Capture the cell that displays the provided text and extract its [X, Y] central coordinate. 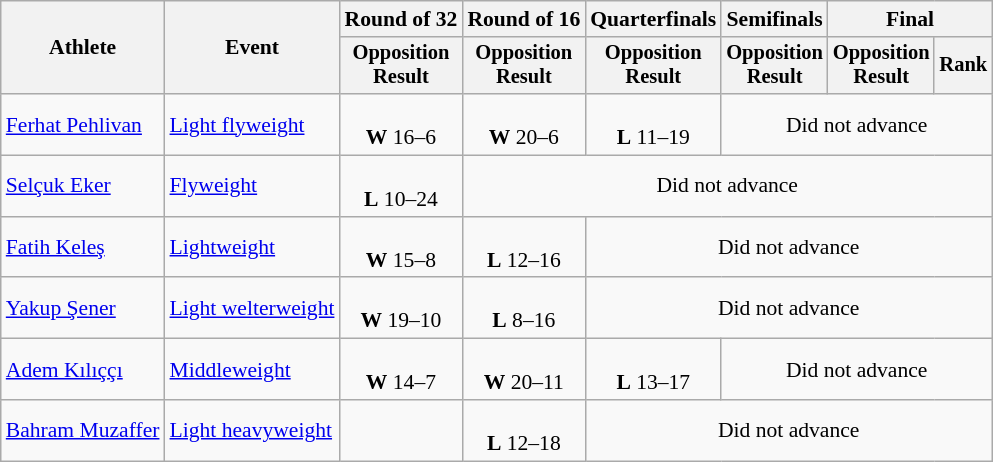
L 8–16 [524, 308]
Adem Kılıççı [83, 370]
W 14–7 [400, 370]
L 10–24 [400, 186]
Light welterweight [252, 308]
Lightweight [252, 248]
Yakup Şener [83, 308]
W 15–8 [400, 248]
Flyweight [252, 186]
Fatih Keleş [83, 248]
Semifinals [774, 19]
Round of 16 [524, 19]
L 12–18 [524, 430]
Final [910, 19]
L 13–17 [653, 370]
Middleweight [252, 370]
Ferhat Pehlivan [83, 124]
W 16–6 [400, 124]
Round of 32 [400, 19]
W 20–6 [524, 124]
Light flyweight [252, 124]
W 20–11 [524, 370]
Light heavyweight [252, 430]
Rank [963, 66]
Athlete [83, 48]
L 12–16 [524, 248]
Quarterfinals [653, 19]
W 19–10 [400, 308]
L 11–19 [653, 124]
Event [252, 48]
Selçuk Eker [83, 186]
Bahram Muzaffer [83, 430]
